Identify which cell holds the provided text, then report its [x, y] central coordinate. 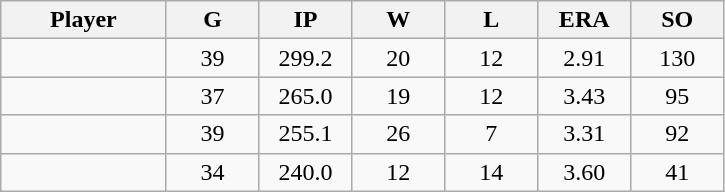
41 [678, 172]
240.0 [306, 172]
14 [492, 172]
26 [398, 134]
7 [492, 134]
ERA [584, 20]
IP [306, 20]
92 [678, 134]
95 [678, 96]
299.2 [306, 58]
G [212, 20]
37 [212, 96]
2.91 [584, 58]
3.43 [584, 96]
Player [84, 20]
265.0 [306, 96]
3.31 [584, 134]
W [398, 20]
19 [398, 96]
20 [398, 58]
255.1 [306, 134]
34 [212, 172]
130 [678, 58]
SO [678, 20]
3.60 [584, 172]
L [492, 20]
